Output the (X, Y) coordinate of the center of the cell containing the given text.  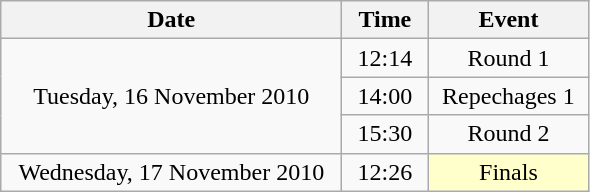
14:00 (385, 96)
12:26 (385, 172)
Date (172, 20)
Time (385, 20)
12:14 (385, 58)
Event (508, 20)
Round 2 (508, 134)
Finals (508, 172)
Tuesday, 16 November 2010 (172, 96)
15:30 (385, 134)
Round 1 (508, 58)
Wednesday, 17 November 2010 (172, 172)
Repechages 1 (508, 96)
